Scan for the cell matching the given text and deliver its (x, y) coordinate at center. 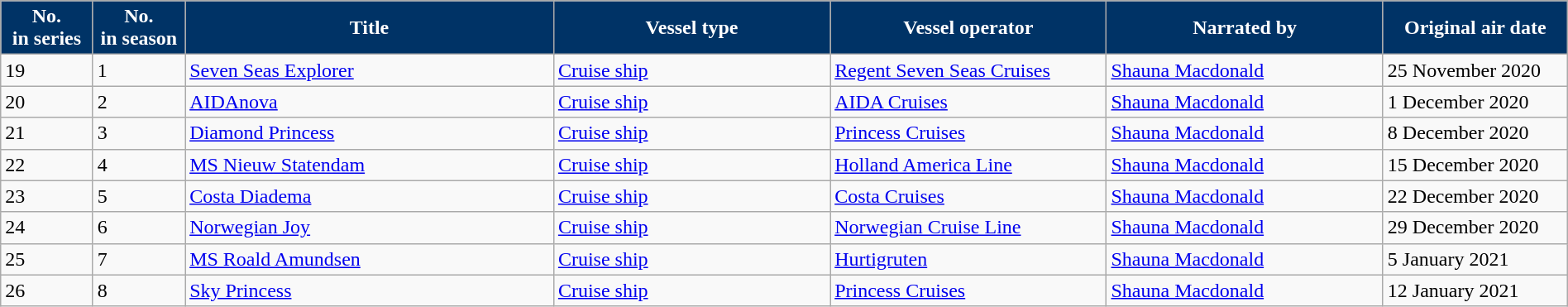
6 (139, 228)
Diamond Princess (370, 133)
1 (139, 70)
29 December 2020 (1475, 228)
26 (46, 290)
Title (370, 28)
No.in series (46, 28)
2 (139, 102)
Costa Diadema (370, 196)
Regent Seven Seas Cruises (968, 70)
Norwegian Cruise Line (968, 228)
No.in season (139, 28)
22 December 2020 (1475, 196)
Seven Seas Explorer (370, 70)
8 December 2020 (1475, 133)
Sky Princess (370, 290)
Vessel type (691, 28)
25 November 2020 (1475, 70)
MS Nieuw Statendam (370, 165)
22 (46, 165)
Narrated by (1245, 28)
1 December 2020 (1475, 102)
Original air date (1475, 28)
Holland America Line (968, 165)
21 (46, 133)
Hurtigruten (968, 259)
4 (139, 165)
AIDA Cruises (968, 102)
24 (46, 228)
15 December 2020 (1475, 165)
12 January 2021 (1475, 290)
AIDAnova (370, 102)
23 (46, 196)
MS Roald Amundsen (370, 259)
5 (139, 196)
Vessel operator (968, 28)
Costa Cruises (968, 196)
7 (139, 259)
8 (139, 290)
19 (46, 70)
3 (139, 133)
25 (46, 259)
Norwegian Joy (370, 228)
5 January 2021 (1475, 259)
20 (46, 102)
